Provide the (X, Y) coordinate of the cell's center where the given text is located.  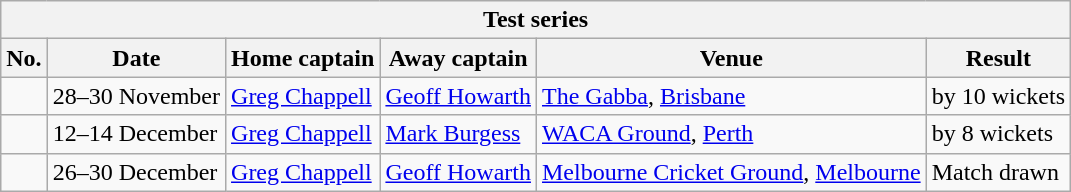
Test series (536, 20)
Melbourne Cricket Ground, Melbourne (731, 172)
Home captain (303, 58)
No. (24, 58)
by 8 wickets (998, 134)
Match drawn (998, 172)
Date (136, 58)
WACA Ground, Perth (731, 134)
28–30 November (136, 96)
Venue (731, 58)
The Gabba, Brisbane (731, 96)
Mark Burgess (458, 134)
26–30 December (136, 172)
by 10 wickets (998, 96)
12–14 December (136, 134)
Result (998, 58)
Away captain (458, 58)
